Locate the cell with the specified text and output its (x, y) center coordinate. 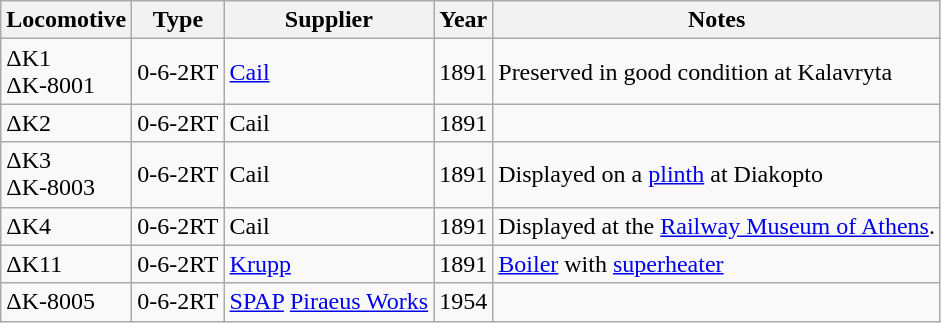
Displayed on a plinth at Diakopto (717, 174)
ΔΚ2 (66, 123)
Year (464, 20)
Krupp (329, 264)
Notes (717, 20)
Preserved in good condition at Kalavryta (717, 72)
Boiler with superheater (717, 264)
ΔΚ4 (66, 226)
Supplier (329, 20)
ΔΚ-8005 (66, 302)
Displayed at the Railway Museum of Athens. (717, 226)
1954 (464, 302)
ΔΚ3ΔΚ-8003 (66, 174)
ΔΚ11 (66, 264)
SPAP Piraeus Works (329, 302)
Type (178, 20)
Locomotive (66, 20)
ΔΚ1ΔΚ-8001 (66, 72)
